Search for the cell housing the specified text and yield its [x, y] center coordinate. 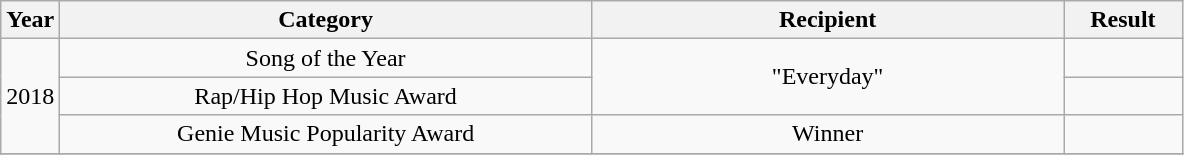
Year [30, 20]
Category [326, 20]
"Everyday" [827, 77]
Genie Music Popularity Award [326, 134]
Recipient [827, 20]
Song of the Year [326, 58]
Result [1123, 20]
Rap/Hip Hop Music Award [326, 96]
Winner [827, 134]
2018 [30, 96]
